From the cell containing the given text, extract its center point as [x, y] coordinate. 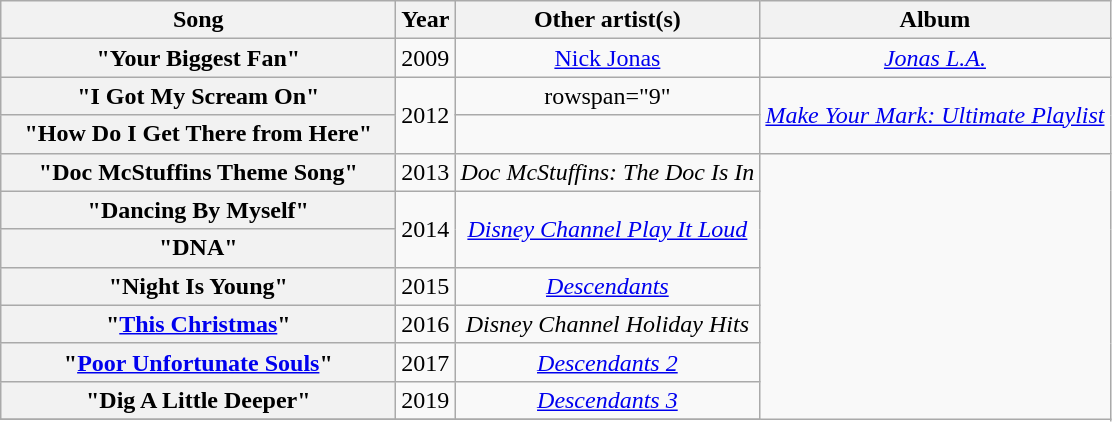
Year [426, 20]
"Doc McStuffins Theme Song" [198, 172]
2012 [426, 115]
"Dancing By Myself" [198, 210]
Disney Channel Play It Loud [608, 229]
Song [198, 20]
2014 [426, 229]
rowspan="9" [608, 96]
2013 [426, 172]
2019 [426, 400]
Album [935, 20]
Nick Jonas [608, 58]
2016 [426, 324]
"I Got My Scream On" [198, 96]
Disney Channel Holiday Hits [608, 324]
"Your Biggest Fan" [198, 58]
"This Christmas" [198, 324]
2015 [426, 286]
2017 [426, 362]
Descendants [608, 286]
"DNA" [198, 248]
Descendants 2 [608, 362]
"Night Is Young" [198, 286]
Descendants 3 [608, 400]
"Poor Unfortunate Souls" [198, 362]
Make Your Mark: Ultimate Playlist [935, 115]
2009 [426, 58]
"Dig A Little Deeper" [198, 400]
"How Do I Get There from Here" [198, 134]
Other artist(s) [608, 20]
Doc McStuffins: The Doc Is In [608, 172]
Jonas L.A. [935, 58]
